For the text-containing cell, return its midpoint in (x, y) coordinate format. 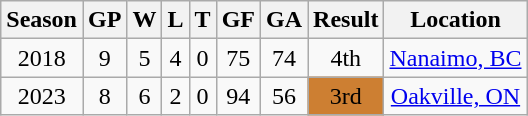
2018 (42, 58)
2023 (42, 96)
5 (144, 58)
Location (456, 20)
4th (346, 58)
GP (104, 20)
56 (284, 96)
4 (176, 58)
T (202, 20)
94 (238, 96)
74 (284, 58)
3rd (346, 96)
6 (144, 96)
8 (104, 96)
GF (238, 20)
Result (346, 20)
W (144, 20)
Season (42, 20)
75 (238, 58)
Nanaimo, BC (456, 58)
L (176, 20)
GA (284, 20)
Oakville, ON (456, 96)
9 (104, 58)
2 (176, 96)
